Locate the cell with the specified text and output its (x, y) center coordinate. 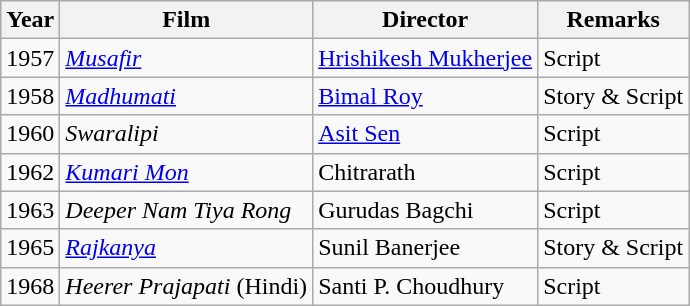
Heerer Prajapati (Hindi) (186, 286)
Year (30, 20)
Hrishikesh Mukherjee (426, 58)
Gurudas Bagchi (426, 210)
Rajkanya (186, 248)
Madhumati (186, 96)
Musafir (186, 58)
Asit Sen (426, 134)
1965 (30, 248)
Deeper Nam Tiya Rong (186, 210)
1968 (30, 286)
Remarks (614, 20)
Chitrarath (426, 172)
Bimal Roy (426, 96)
Director (426, 20)
1963 (30, 210)
Kumari Mon (186, 172)
1958 (30, 96)
Swaralipi (186, 134)
Film (186, 20)
1957 (30, 58)
1960 (30, 134)
1962 (30, 172)
Santi P. Choudhury (426, 286)
Sunil Banerjee (426, 248)
